Detect which cell encompasses the target text, then output its (X, Y) center coordinate. 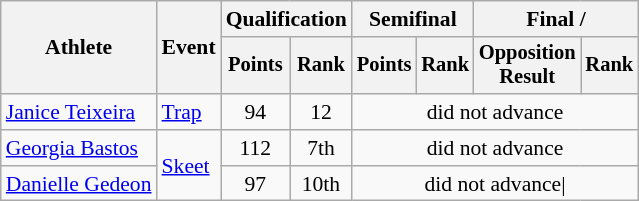
OppositionResult (528, 66)
7th (321, 148)
112 (256, 148)
Final / (556, 19)
Janice Teixeira (79, 112)
Semifinal (413, 19)
12 (321, 112)
Skeet (189, 166)
Trap (189, 112)
Georgia Bastos (79, 148)
Event (189, 48)
94 (256, 112)
Qualification (286, 19)
Athlete (79, 48)
